Locate the cell with the specified text and output its (X, Y) center coordinate. 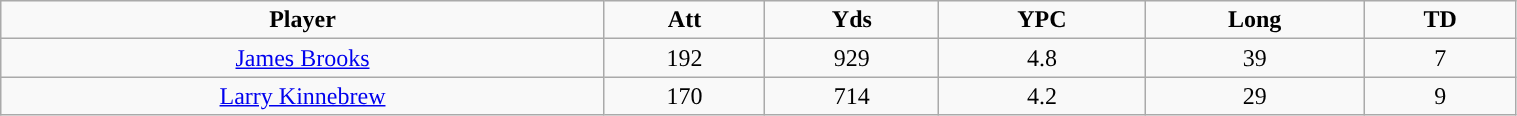
39 (1255, 58)
Larry Kinnebrew (303, 96)
Player (303, 20)
Att (684, 20)
7 (1441, 58)
YPC (1042, 20)
4.2 (1042, 96)
170 (684, 96)
9 (1441, 96)
4.8 (1042, 58)
29 (1255, 96)
James Brooks (303, 58)
TD (1441, 20)
714 (852, 96)
929 (852, 58)
Long (1255, 20)
192 (684, 58)
Yds (852, 20)
